Pinpoint the cell where the given text exists, returning its [X, Y] midpoint coordinate. 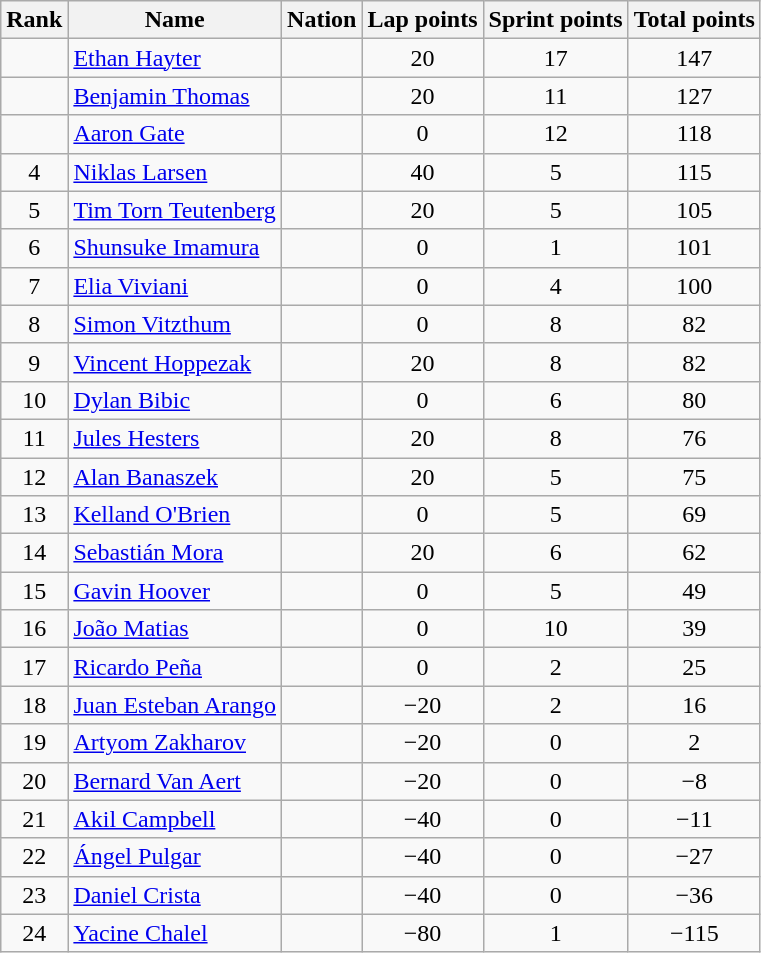
Name [175, 20]
Yacine Chalel [175, 933]
118 [694, 134]
23 [34, 895]
Dylan Bibic [175, 400]
−8 [694, 781]
49 [694, 591]
Ángel Pulgar [175, 857]
24 [34, 933]
100 [694, 286]
Nation [322, 20]
Alan Banaszek [175, 477]
7 [34, 286]
−115 [694, 933]
−80 [422, 933]
João Matias [175, 629]
Aaron Gate [175, 134]
Juan Esteban Arango [175, 705]
Ricardo Peña [175, 667]
Jules Hesters [175, 438]
Shunsuke Imamura [175, 248]
80 [694, 400]
Artyom Zakharov [175, 743]
Lap points [422, 20]
115 [694, 172]
14 [34, 553]
Daniel Crista [175, 895]
9 [34, 362]
Vincent Hoppezak [175, 362]
40 [422, 172]
13 [34, 515]
Ethan Hayter [175, 58]
Sebastián Mora [175, 553]
127 [694, 96]
Gavin Hoover [175, 591]
Total points [694, 20]
76 [694, 438]
Elia Viviani [175, 286]
21 [34, 819]
19 [34, 743]
Niklas Larsen [175, 172]
39 [694, 629]
Rank [34, 20]
69 [694, 515]
147 [694, 58]
−27 [694, 857]
−36 [694, 895]
25 [694, 667]
22 [34, 857]
18 [34, 705]
Benjamin Thomas [175, 96]
Simon Vitzthum [175, 324]
62 [694, 553]
Sprint points [556, 20]
−11 [694, 819]
Akil Campbell [175, 819]
Kelland O'Brien [175, 515]
75 [694, 477]
101 [694, 248]
Bernard Van Aert [175, 781]
15 [34, 591]
Tim Torn Teutenberg [175, 210]
105 [694, 210]
